Return [x, y] of the center of cell containing provided text 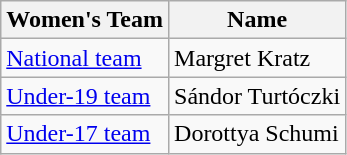
Under-17 team [85, 134]
Sándor Turtóczki [258, 96]
National team [85, 58]
Margret Kratz [258, 58]
Dorottya Schumi [258, 134]
Name [258, 20]
Women's Team [85, 20]
Under-19 team [85, 96]
